Identify which cell holds the provided text, then report its (X, Y) central coordinate. 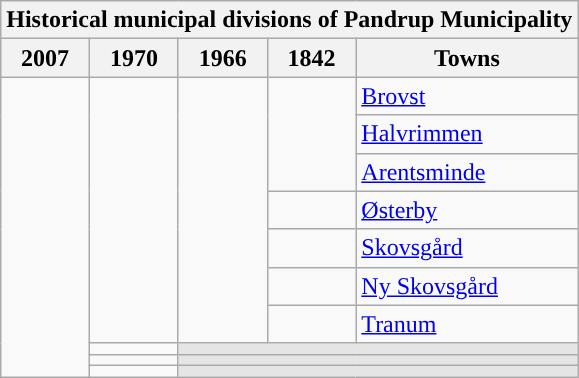
1970 (134, 58)
Halvrimmen (467, 134)
2007 (46, 58)
Skovsgård (467, 248)
Towns (467, 58)
Historical municipal divisions of Pandrup Municipality (290, 20)
Arentsminde (467, 172)
Tranum (467, 324)
Brovst (467, 96)
1966 (222, 58)
Ny Skovsgård (467, 286)
1842 (312, 58)
Østerby (467, 210)
